Capture the cell that displays the provided text and extract its (x, y) central coordinate. 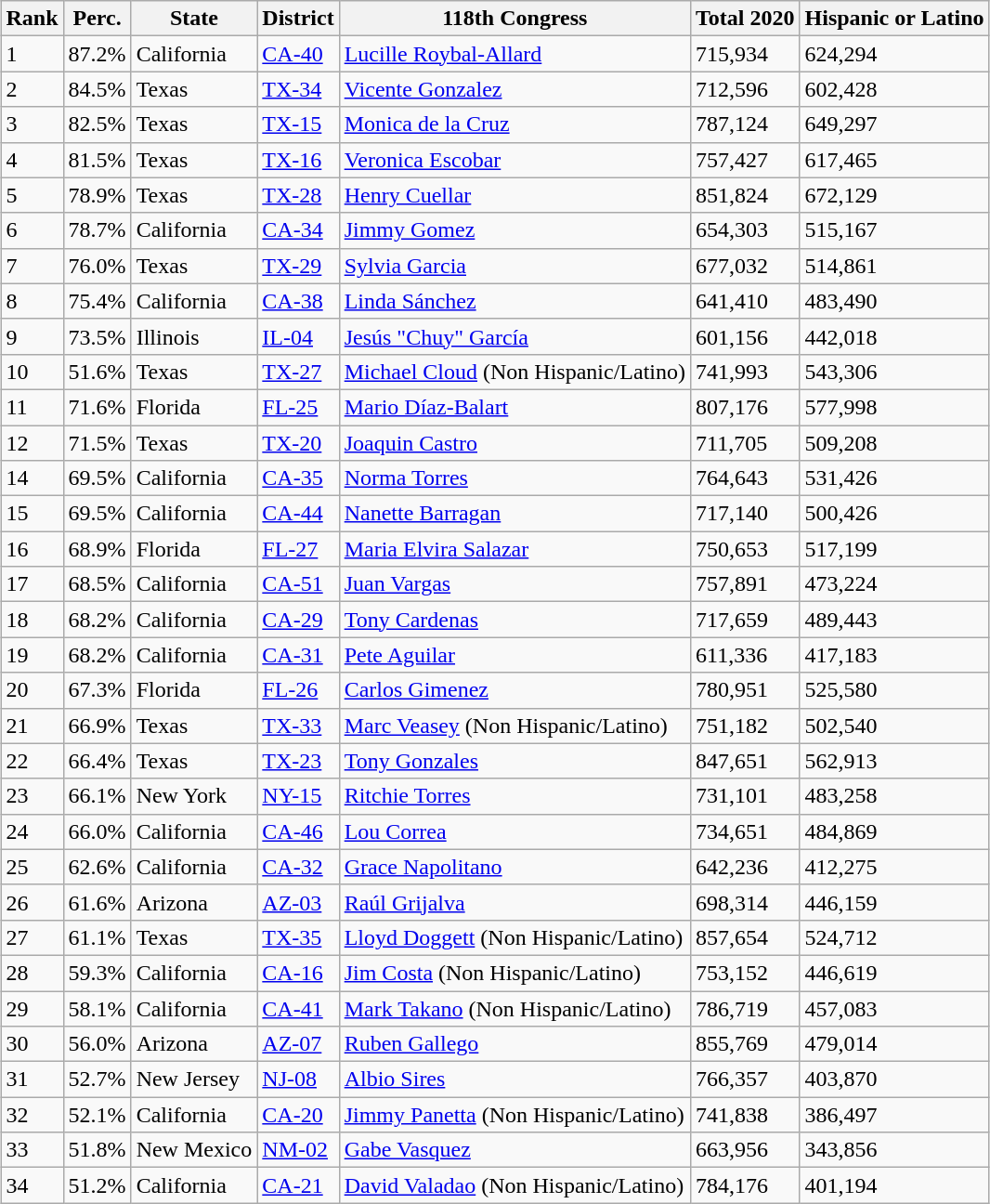
Rank (32, 19)
68.5% (97, 584)
Mario Díaz-Balart (515, 407)
CA-20 (298, 1115)
22 (32, 761)
Tony Cardenas (515, 620)
52.7% (97, 1080)
78.9% (97, 195)
857,654 (745, 937)
81.5% (97, 160)
66.0% (97, 831)
State (194, 19)
TX-23 (298, 761)
Jimmy Panetta (Non Hispanic/Latino) (515, 1115)
483,490 (894, 301)
641,410 (745, 301)
18 (32, 620)
15 (32, 514)
Carlos Gimenez (515, 690)
753,152 (745, 973)
Jesús "Chuy" García (515, 336)
500,426 (894, 514)
19 (32, 655)
Grace Napolitano (515, 867)
16 (32, 549)
CA-41 (298, 1008)
479,014 (894, 1044)
61.1% (97, 937)
12 (32, 443)
Henry Cuellar (515, 195)
NJ-08 (298, 1080)
9 (32, 336)
TX-35 (298, 937)
CA-31 (298, 655)
82.5% (97, 124)
757,891 (745, 584)
73.5% (97, 336)
517,199 (894, 549)
CA-16 (298, 973)
30 (32, 1044)
751,182 (745, 726)
31 (32, 1080)
23 (32, 796)
611,336 (745, 655)
21 (32, 726)
663,956 (745, 1150)
TX-15 (298, 124)
CA-32 (298, 867)
51.8% (97, 1150)
AZ-07 (298, 1044)
764,643 (745, 478)
67.3% (97, 690)
27 (32, 937)
5 (32, 195)
766,357 (745, 1080)
CA-35 (298, 478)
502,540 (894, 726)
Joaquin Castro (515, 443)
78.7% (97, 230)
20 (32, 690)
Perc. (97, 19)
32 (32, 1115)
457,083 (894, 1008)
Tony Gonzales (515, 761)
Lloyd Doggett (Non Hispanic/Latino) (515, 937)
84.5% (97, 89)
25 (32, 867)
Raúl Grijalva (515, 902)
386,497 (894, 1115)
446,159 (894, 902)
847,651 (745, 761)
51.2% (97, 1185)
71.5% (97, 443)
Jim Costa (Non Hispanic/Latino) (515, 973)
672,129 (894, 195)
Jimmy Gomez (515, 230)
51.6% (97, 372)
David Valadao (Non Hispanic/Latino) (515, 1185)
CA-29 (298, 620)
CA-38 (298, 301)
52.1% (97, 1115)
4 (32, 160)
Albio Sires (515, 1080)
Norma Torres (515, 478)
59.3% (97, 973)
58.1% (97, 1008)
76.0% (97, 266)
617,465 (894, 160)
851,824 (745, 195)
417,183 (894, 655)
118th Congress (515, 19)
33 (32, 1150)
442,018 (894, 336)
CA-44 (298, 514)
75.4% (97, 301)
731,101 (745, 796)
698,314 (745, 902)
6 (32, 230)
741,993 (745, 372)
Veronica Escobar (515, 160)
Total 2020 (745, 19)
715,934 (745, 54)
26 (32, 902)
577,998 (894, 407)
750,653 (745, 549)
509,208 (894, 443)
TX-16 (298, 160)
601,156 (745, 336)
10 (32, 372)
807,176 (745, 407)
CA-34 (298, 230)
780,951 (745, 690)
525,580 (894, 690)
403,870 (894, 1080)
Vicente Gonzalez (515, 89)
757,427 (745, 160)
TX-27 (298, 372)
7 (32, 266)
Nanette Barragan (515, 514)
343,856 (894, 1150)
CA-46 (298, 831)
66.9% (97, 726)
717,140 (745, 514)
TX-20 (298, 443)
654,303 (745, 230)
1 (32, 54)
FL-26 (298, 690)
446,619 (894, 973)
District (298, 19)
712,596 (745, 89)
787,124 (745, 124)
734,651 (745, 831)
524,712 (894, 937)
68.9% (97, 549)
Marc Veasey (Non Hispanic/Latino) (515, 726)
17 (32, 584)
Lou Correa (515, 831)
Ruben Gallego (515, 1044)
642,236 (745, 867)
401,194 (894, 1185)
Monica de la Cruz (515, 124)
8 (32, 301)
Gabe Vasquez (515, 1150)
489,443 (894, 620)
TX-29 (298, 266)
CA-40 (298, 54)
412,275 (894, 867)
28 (32, 973)
56.0% (97, 1044)
Linda Sánchez (515, 301)
515,167 (894, 230)
66.4% (97, 761)
62.6% (97, 867)
Mark Takano (Non Hispanic/Latino) (515, 1008)
2 (32, 89)
TX-28 (298, 195)
562,913 (894, 761)
711,705 (745, 443)
87.2% (97, 54)
649,297 (894, 124)
24 (32, 831)
Pete Aguilar (515, 655)
29 (32, 1008)
741,838 (745, 1115)
IL-04 (298, 336)
786,719 (745, 1008)
11 (32, 407)
New Jersey (194, 1080)
Lucille Roybal-Allard (515, 54)
624,294 (894, 54)
Maria Elvira Salazar (515, 549)
531,426 (894, 478)
61.6% (97, 902)
855,769 (745, 1044)
14 (32, 478)
CA-21 (298, 1185)
Hispanic or Latino (894, 19)
3 (32, 124)
CA-51 (298, 584)
514,861 (894, 266)
543,306 (894, 372)
484,869 (894, 831)
Juan Vargas (515, 584)
677,032 (745, 266)
Illinois (194, 336)
TX-34 (298, 89)
FL-25 (298, 407)
NY-15 (298, 796)
66.1% (97, 796)
Sylvia Garcia (515, 266)
FL-27 (298, 549)
473,224 (894, 584)
New York (194, 796)
717,659 (745, 620)
New Mexico (194, 1150)
NM-02 (298, 1150)
602,428 (894, 89)
AZ-03 (298, 902)
34 (32, 1185)
Michael Cloud (Non Hispanic/Latino) (515, 372)
483,258 (894, 796)
Ritchie Torres (515, 796)
784,176 (745, 1185)
TX-33 (298, 726)
71.6% (97, 407)
